Determine the [x, y] coordinate at the center of the cell enclosing the given text.  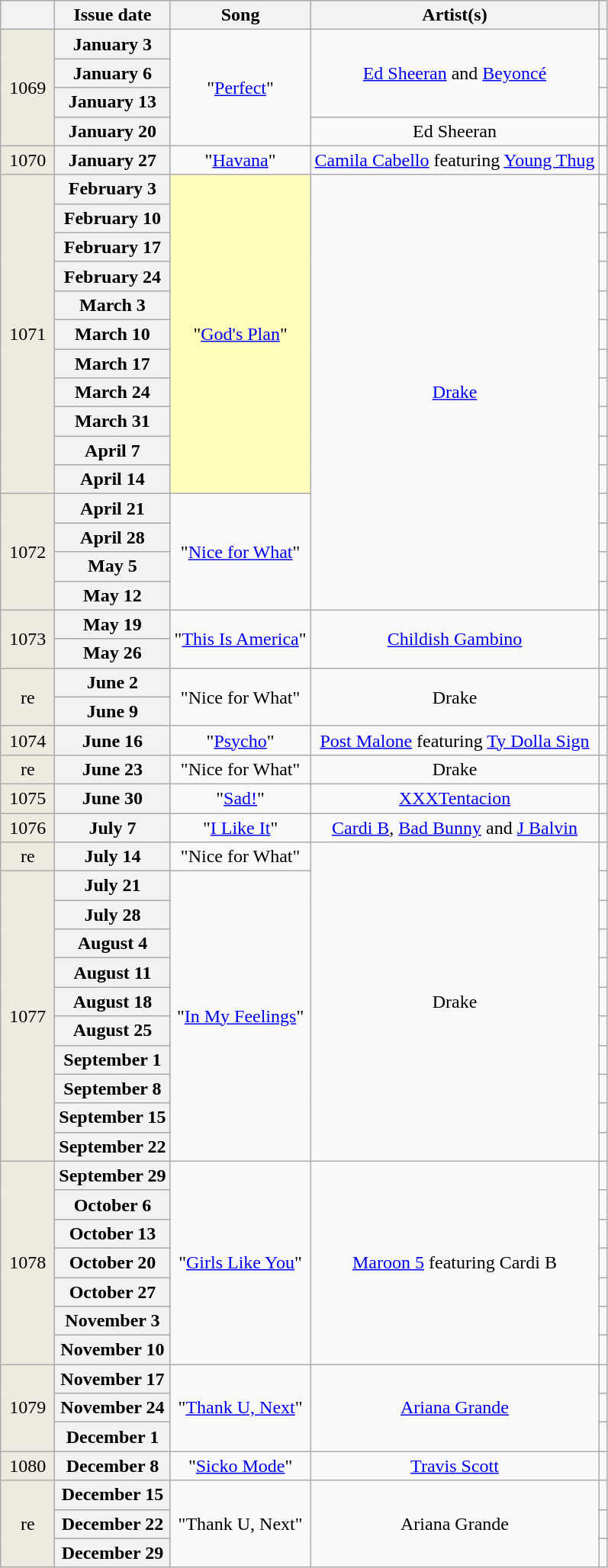
1079 [27, 1408]
July 28 [113, 915]
September 15 [113, 1117]
"Sad!" [240, 798]
August 4 [113, 944]
1077 [27, 1017]
1070 [27, 160]
1078 [27, 1262]
"I Like It" [240, 827]
July 21 [113, 886]
Maroon 5 featuring Cardi B [455, 1262]
November 24 [113, 1408]
August 18 [113, 1002]
1075 [27, 798]
Artist(s) [455, 15]
November 17 [113, 1379]
1076 [27, 827]
December 15 [113, 1495]
Ed Sheeran and Beyoncé [455, 73]
"This Is America" [240, 639]
January 3 [113, 44]
1073 [27, 639]
XXXTentacion [455, 798]
December 1 [113, 1437]
December 22 [113, 1524]
February 24 [113, 276]
March 3 [113, 305]
June 23 [113, 769]
March 24 [113, 393]
January 6 [113, 73]
October 20 [113, 1262]
February 3 [113, 189]
March 10 [113, 334]
June 2 [113, 682]
1072 [27, 552]
May 5 [113, 566]
"Sicko Mode" [240, 1466]
July 14 [113, 857]
March 31 [113, 422]
"Psycho" [240, 740]
August 25 [113, 1031]
December 29 [113, 1553]
July 7 [113, 827]
"In My Feelings" [240, 1017]
"God's Plan" [240, 334]
November 3 [113, 1321]
March 17 [113, 364]
June 9 [113, 711]
Camila Cabello featuring Young Thug [455, 160]
October 27 [113, 1292]
September 22 [113, 1146]
September 1 [113, 1060]
January 13 [113, 102]
May 12 [113, 595]
December 8 [113, 1466]
Issue date [113, 15]
August 11 [113, 973]
October 6 [113, 1204]
November 10 [113, 1350]
April 28 [113, 537]
Ed Sheeran [455, 131]
September 8 [113, 1089]
October 13 [113, 1233]
Cardi B, Bad Bunny and J Balvin [455, 827]
February 17 [113, 247]
June 16 [113, 740]
Travis Scott [455, 1466]
1080 [27, 1466]
June 30 [113, 798]
Childish Gambino [455, 639]
January 27 [113, 160]
April 7 [113, 451]
1069 [27, 88]
"Havana" [240, 160]
Song [240, 15]
February 10 [113, 218]
1071 [27, 334]
April 14 [113, 479]
May 19 [113, 624]
January 20 [113, 131]
April 21 [113, 508]
May 26 [113, 653]
Post Malone featuring Ty Dolla Sign [455, 740]
September 29 [113, 1175]
1074 [27, 740]
"Perfect" [240, 88]
"Girls Like You" [240, 1262]
